Locate the cell with the specified text and output its [X, Y] center coordinate. 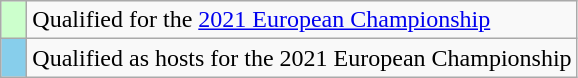
Qualified for the 2021 European Championship [302, 20]
Qualified as hosts for the 2021 European Championship [302, 58]
